Find where the given text appears and provide that cell's center as (X, Y) coordinate. 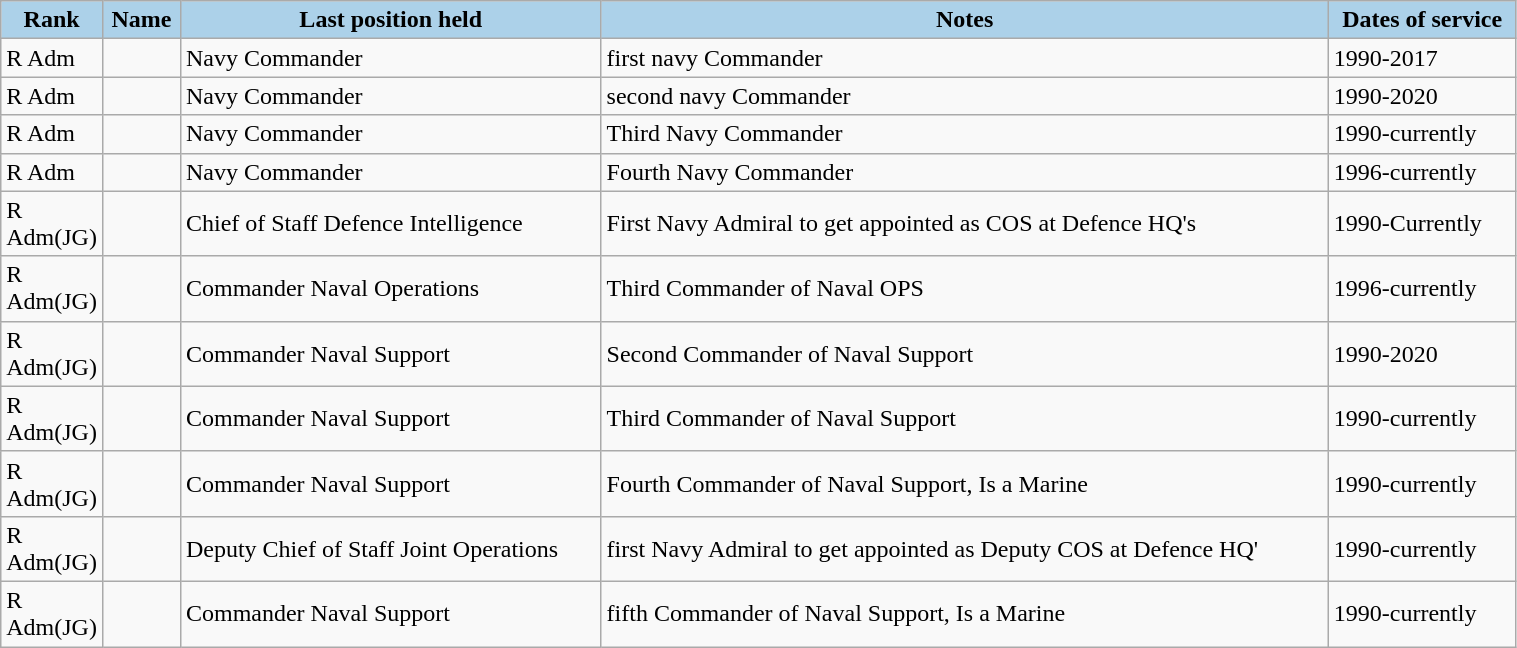
second navy Commander (964, 96)
Third Commander of Naval Support (964, 418)
Second Commander of Naval Support (964, 354)
Last position held (390, 20)
Third Navy Commander (964, 134)
Rank (52, 20)
fifth Commander of Naval Support, Is a Marine (964, 614)
First Navy Admiral to get appointed as COS at Defence HQ's (964, 224)
first Navy Admiral to get appointed as Deputy COS at Defence HQ' (964, 548)
Deputy Chief of Staff Joint Operations (390, 548)
Dates of service (1422, 20)
Chief of Staff Defence Intelligence (390, 224)
Notes (964, 20)
1990-Currently (1422, 224)
Fourth Commander of Naval Support, Is a Marine (964, 484)
Third Commander of Naval OPS (964, 288)
Fourth Navy Commander (964, 172)
1990-2017 (1422, 58)
first navy Commander (964, 58)
Name (141, 20)
Commander Naval Operations (390, 288)
